Locate the cell with the specified text and output its (x, y) center coordinate. 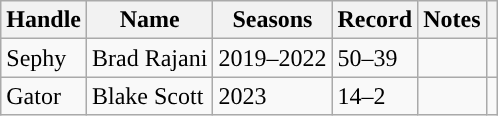
Name (150, 20)
50–39 (375, 58)
Gator (44, 96)
Handle (44, 20)
Record (375, 20)
2023 (272, 96)
Seasons (272, 20)
Notes (452, 20)
14–2 (375, 96)
2019–2022 (272, 58)
Blake Scott (150, 96)
Sephy (44, 58)
Brad Rajani (150, 58)
